For the text-containing cell, return its midpoint in (X, Y) coordinate format. 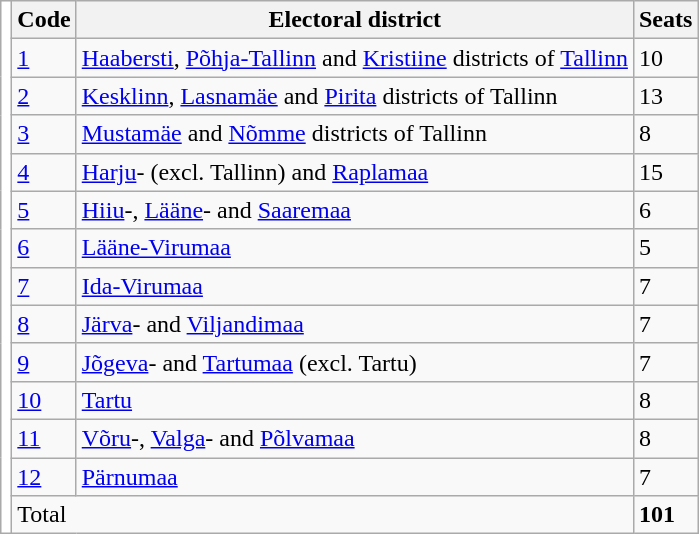
Lääne-Virumaa (354, 248)
Hiiu-, Lääne- and Saaremaa (354, 210)
Järva- and Viljandimaa (354, 324)
2 (44, 96)
Mustamäe and Nõmme districts of Tallinn (354, 134)
Kesklinn, Lasnamäe and Pirita districts of Tallinn (354, 96)
Electoral district (354, 20)
4 (44, 172)
Pärnumaa (354, 477)
Harju- (excl. Tallinn) and Raplamaa (354, 172)
Ida-Virumaa (354, 286)
3 (44, 134)
9 (44, 362)
12 (44, 477)
101 (665, 515)
15 (665, 172)
Haabersti, Põhja-Tallinn and Kristiine districts of Tallinn (354, 58)
Tartu (354, 400)
Võru-, Valga- and Põlvamaa (354, 438)
Seats (665, 20)
Jõgeva- and Tartumaa (excl. Tartu) (354, 362)
1 (44, 58)
Total (323, 515)
Code (44, 20)
11 (44, 438)
13 (665, 96)
